Find where the given text appears and provide that cell's center as [X, Y] coordinate. 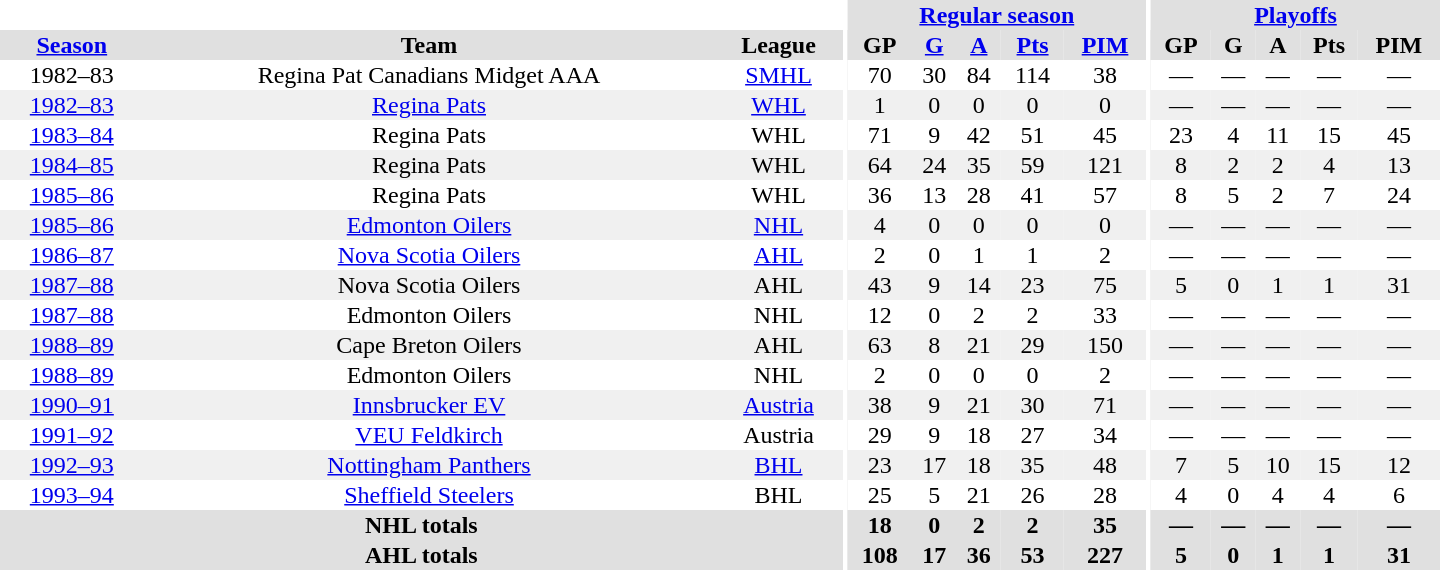
114 [1032, 75]
11 [1278, 135]
64 [880, 165]
25 [880, 495]
63 [880, 345]
10 [1278, 465]
Regular season [997, 15]
108 [880, 555]
SMHL [778, 75]
150 [1105, 345]
1984–85 [72, 165]
26 [1032, 495]
34 [1105, 435]
Cape Breton Oilers [430, 345]
VEU Feldkirch [430, 435]
41 [1032, 195]
48 [1105, 465]
121 [1105, 165]
59 [1032, 165]
League [778, 45]
1986–87 [72, 255]
1993–94 [72, 495]
6 [1399, 495]
27 [1032, 435]
1983–84 [72, 135]
Team [430, 45]
57 [1105, 195]
14 [980, 285]
33 [1105, 315]
AHL totals [422, 555]
42 [980, 135]
Season [72, 45]
43 [880, 285]
Innsbrucker EV [430, 405]
Nottingham Panthers [430, 465]
84 [980, 75]
Playoffs [1296, 15]
53 [1032, 555]
51 [1032, 135]
70 [880, 75]
Regina Pat Canadians Midget AAA [430, 75]
75 [1105, 285]
NHL totals [422, 525]
227 [1105, 555]
Sheffield Steelers [430, 495]
1990–91 [72, 405]
1992–93 [72, 465]
1991–92 [72, 435]
